From the cell containing the given text, extract its center point as (X, Y) coordinate. 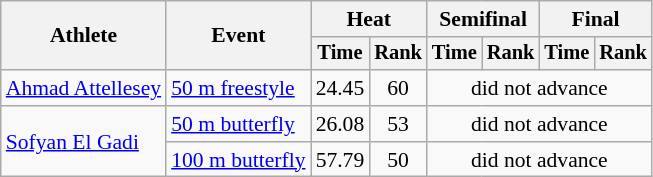
60 (398, 88)
24.45 (340, 88)
26.08 (340, 124)
Heat (369, 19)
50 m butterfly (238, 124)
Athlete (84, 36)
50 m freestyle (238, 88)
53 (398, 124)
Sofyan El Gadi (84, 142)
Semifinal (483, 19)
Final (595, 19)
Event (238, 36)
Ahmad Attellesey (84, 88)
